For the text-containing cell, return its midpoint in [X, Y] coordinate format. 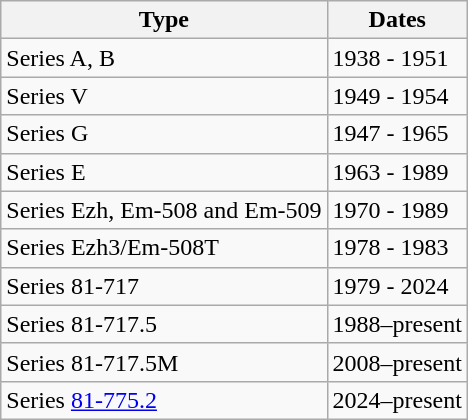
Series 81-775.2 [164, 400]
Series Ezh, Em-508 and Em-509 [164, 210]
1963 - 1989 [397, 172]
Series 81-717.5 [164, 324]
Series E [164, 172]
1988–present [397, 324]
1978 - 1983 [397, 248]
Dates [397, 20]
Series 81-717 [164, 286]
Series V [164, 96]
1949 - 1954 [397, 96]
1979 - 2024 [397, 286]
1938 - 1951 [397, 58]
1947 - 1965 [397, 134]
Type [164, 20]
Series 81-717.5M [164, 362]
Series A, B [164, 58]
Series G [164, 134]
1970 - 1989 [397, 210]
2008–present [397, 362]
2024–present [397, 400]
Series Ezh3/Em-508T [164, 248]
